Search for the cell housing the specified text and yield its [X, Y] center coordinate. 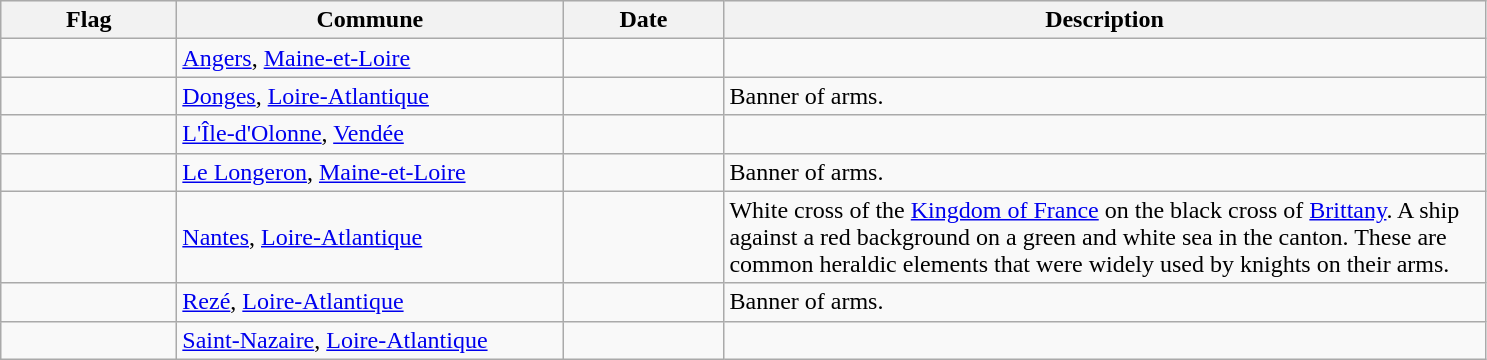
Saint-Nazaire, Loire-Atlantique [370, 340]
Description [1104, 20]
Angers, Maine-et-Loire [370, 58]
Donges, Loire-Atlantique [370, 96]
L'Île-d'Olonne, Vendée [370, 134]
Commune [370, 20]
Date [644, 20]
Le Longeron, Maine-et-Loire [370, 172]
Nantes, Loire-Atlantique [370, 237]
Rezé, Loire-Atlantique [370, 302]
Flag [89, 20]
